Find where the given text appears and provide that cell's center as (X, Y) coordinate. 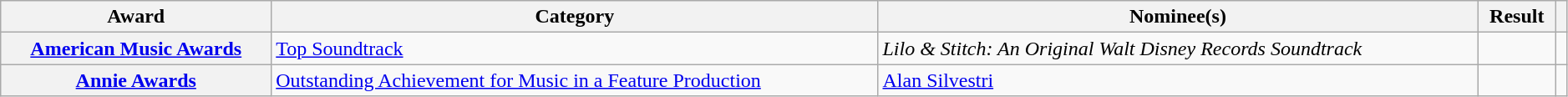
Category (575, 17)
Annie Awards (136, 80)
American Music Awards (136, 48)
Award (136, 17)
Top Soundtrack (575, 48)
Lilo & Stitch: An Original Walt Disney Records Soundtrack (1178, 48)
Alan Silvestri (1178, 80)
Result (1517, 17)
Nominee(s) (1178, 17)
Outstanding Achievement for Music in a Feature Production (575, 80)
